Scan for the cell matching the given text and deliver its [x, y] coordinate at center. 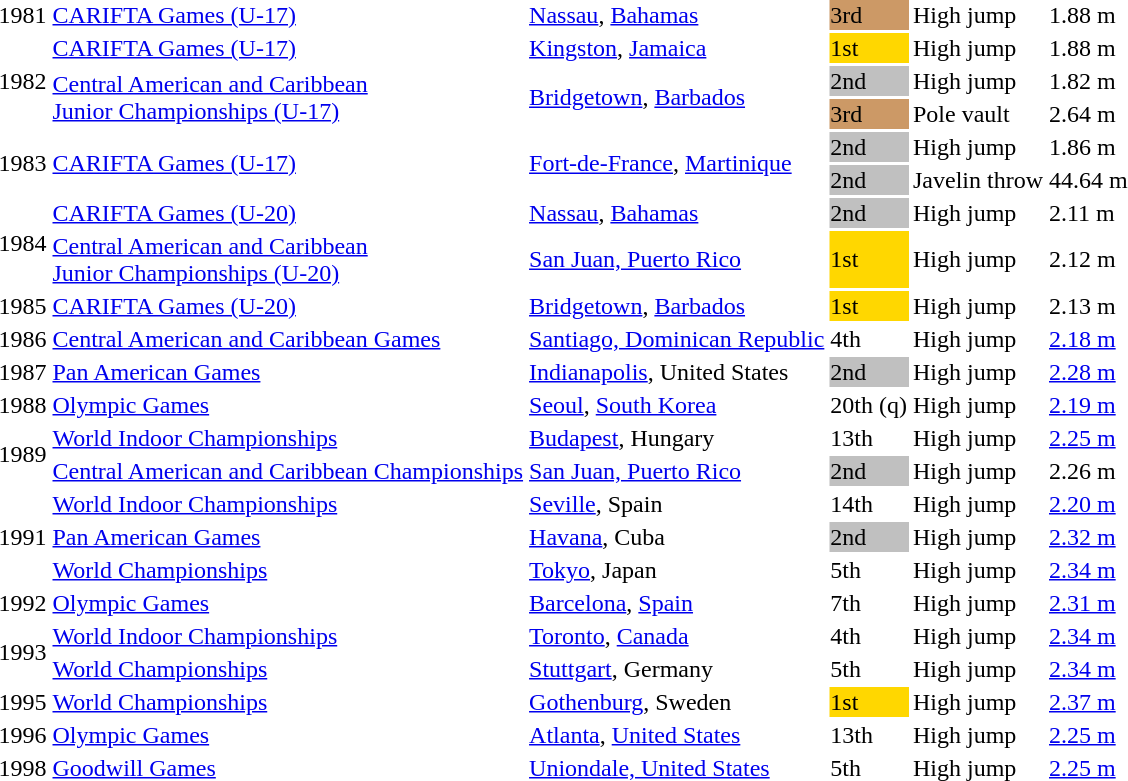
Javelin throw [978, 180]
Fort-de-France, Martinique [677, 164]
Santiago, Dominican Republic [677, 339]
Tokyo, Japan [677, 570]
Central American and CaribbeanJunior Championships (U-17) [288, 98]
Central American and Caribbean Championships [288, 471]
Barcelona, Spain [677, 603]
Gothenburg, Sweden [677, 702]
Atlanta, United States [677, 735]
Budapest, Hungary [677, 438]
Seoul, South Korea [677, 405]
Central American and Caribbean Games [288, 339]
20th (q) [869, 405]
Toronto, Canada [677, 636]
Central American and CaribbeanJunior Championships (U-20) [288, 260]
Havana, Cuba [677, 537]
7th [869, 603]
Indianapolis, United States [677, 372]
Stuttgart, Germany [677, 669]
Kingston, Jamaica [677, 48]
Seville, Spain [677, 504]
Pole vault [978, 114]
14th [869, 504]
